Extract the [X, Y] coordinate from the center of the cell holding the provided text.  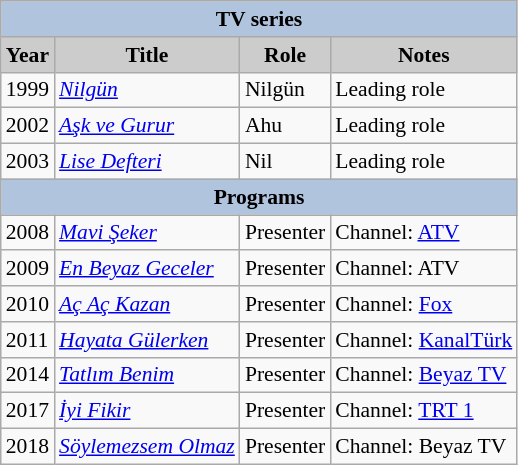
2008 [28, 233]
Programs [260, 197]
Tatlım Benim [147, 375]
2014 [28, 375]
Notes [424, 55]
Lise Defteri [147, 162]
2017 [28, 411]
Role [285, 55]
Channel: KanalTürk [424, 340]
2018 [28, 447]
Nil [285, 162]
2010 [28, 304]
Channel: TRT 1 [424, 411]
İyi Fikir [147, 411]
1999 [28, 90]
2003 [28, 162]
2011 [28, 340]
Title [147, 55]
Channel: Fox [424, 304]
Hayata Gülerken [147, 340]
En Beyaz Geceler [147, 269]
Mavi Şeker [147, 233]
Aşk ve Gurur [147, 126]
2009 [28, 269]
2002 [28, 126]
Year [28, 55]
Söylemezsem Olmaz [147, 447]
Aç Aç Kazan [147, 304]
Ahu [285, 126]
TV series [260, 19]
